Capture the cell that displays the provided text and extract its (x, y) central coordinate. 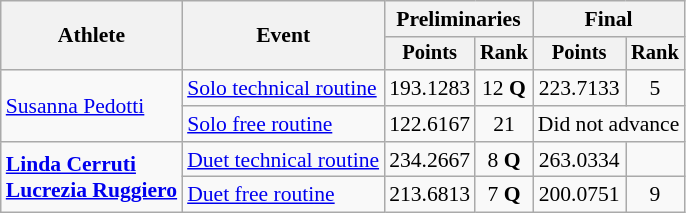
Duet technical routine (283, 160)
Event (283, 36)
8 Q (504, 160)
12 Q (504, 88)
Final (609, 19)
Athlete (92, 36)
5 (656, 88)
213.6813 (430, 195)
122.6167 (430, 124)
193.1283 (430, 88)
Preliminaries (458, 19)
Linda Cerruti Lucrezia Ruggiero (92, 178)
263.0334 (580, 160)
21 (504, 124)
Susanna Pedotti (92, 106)
234.2667 (430, 160)
Solo free routine (283, 124)
9 (656, 195)
7 Q (504, 195)
223.7133 (580, 88)
Duet free routine (283, 195)
Solo technical routine (283, 88)
Did not advance (609, 124)
200.0751 (580, 195)
